For the text-containing cell, return its midpoint in (X, Y) coordinate format. 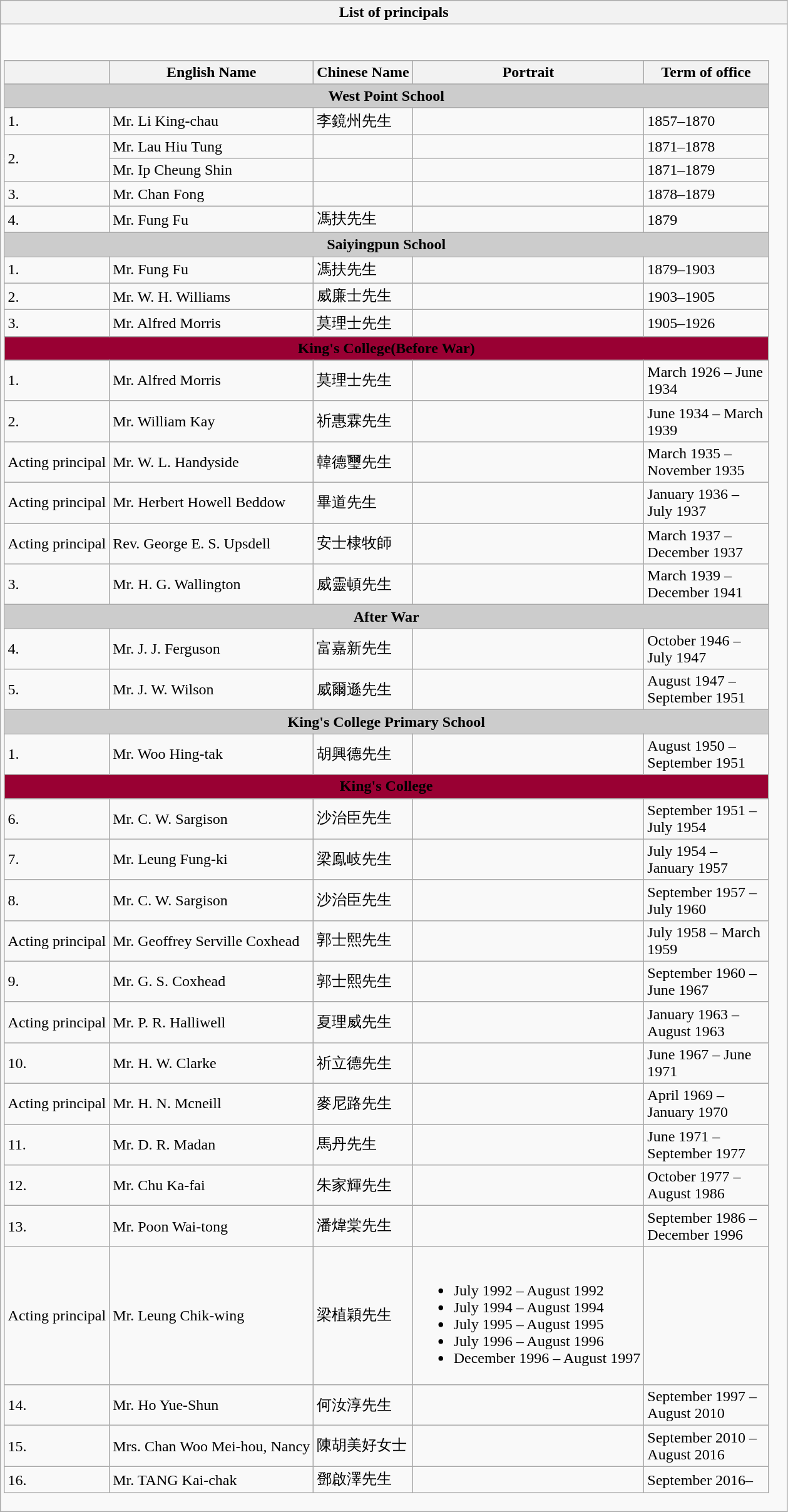
Mr. J. J. Ferguson (212, 649)
10. (57, 1063)
Mr. Lau Hiu Tung (212, 147)
Mr. William Kay (212, 421)
1905–1926 (706, 323)
English Name (212, 72)
Mr. Chu Ka-fai (212, 1186)
1879–1903 (706, 270)
韓德璽先生 (363, 462)
September 1960 – June 1967 (706, 982)
Mr. H. G. Wallington (212, 585)
Mr. D. R. Madan (212, 1144)
鄧啟澤先生 (363, 1480)
威爾遜先生 (363, 690)
August 1947 – September 1951 (706, 690)
Mr. W. L. Handyside (212, 462)
1903–1905 (706, 297)
Mr. Li King-chau (212, 121)
January 1936 – July 1937 (706, 503)
Mr. Herbert Howell Beddow (212, 503)
June 1934 – March 1939 (706, 421)
Mr. H. N. Mcneill (212, 1104)
胡興德先生 (363, 754)
Rev. George E. S. Upsdell (212, 543)
馬丹先生 (363, 1144)
March 1937 – December 1937 (706, 543)
6. (57, 819)
9. (57, 982)
何汝淳先生 (363, 1405)
祈立德先生 (363, 1063)
September 1957 – July 1960 (706, 900)
潘煒棠先生 (363, 1226)
14. (57, 1405)
June 1971 – September 1977 (706, 1144)
畢道先生 (363, 503)
Chinese Name (363, 72)
Term of office (706, 72)
陳胡美好女士 (363, 1446)
September 2010 – August 2016 (706, 1446)
11. (57, 1144)
Mr. Woo Hing-tak (212, 754)
李鏡州先生 (363, 121)
Mr. Chan Fong (212, 194)
March 1939 – December 1941 (706, 585)
16. (57, 1480)
April 1969 – January 1970 (706, 1104)
List of principals (394, 13)
September 1951 – July 1954 (706, 819)
Mr. J. W. Wilson (212, 690)
麥尼路先生 (363, 1104)
朱家輝先生 (363, 1186)
8. (57, 900)
October 1946 – July 1947 (706, 649)
July 1958 – March 1959 (706, 940)
Saiyingpun School (386, 245)
October 1977 – August 1986 (706, 1186)
安士棣牧師 (363, 543)
1857–1870 (706, 121)
July 1992 – August 1992July 1994 – August 1994July 1995 – August 1995July 1996 – August 1996December 1996 – August 1997 (528, 1316)
March 1926 – June 1934 (706, 381)
Mr. W. H. Williams (212, 297)
威廉士先生 (363, 297)
Mr. Ip Cheung Shin (212, 170)
7. (57, 859)
Mr. P. R. Halliwell (212, 1022)
梁鳯岐先生 (363, 859)
富嘉新先生 (363, 649)
Mr. H. W. Clarke (212, 1063)
Mr. Poon Wai-tong (212, 1226)
Mrs. Chan Woo Mei-hou, Nancy (212, 1446)
September 1986 – December 1996 (706, 1226)
Portrait (528, 72)
March 1935 – November 1935 (706, 462)
King's College (386, 786)
August 1950 – September 1951 (706, 754)
June 1967 – June 1971 (706, 1063)
威靈頓先生 (363, 585)
July 1954 – January 1957 (706, 859)
West Point School (386, 96)
15. (57, 1446)
祈惠霖先生 (363, 421)
September 2016– (706, 1480)
1879 (706, 219)
January 1963 – August 1963 (706, 1022)
1871–1878 (706, 147)
Mr. Leung Chik-wing (212, 1316)
1871–1879 (706, 170)
September 1997 – August 2010 (706, 1405)
Mr. Leung Fung-ki (212, 859)
5. (57, 690)
Mr. Geoffrey Serville Coxhead (212, 940)
13. (57, 1226)
King's College(Before War) (386, 348)
12. (57, 1186)
King's College Primary School (386, 722)
Mr. G. S. Coxhead (212, 982)
1878–1879 (706, 194)
梁植穎先生 (363, 1316)
Mr. TANG Kai-chak (212, 1480)
Mr. Ho Yue-Shun (212, 1405)
夏理威先生 (363, 1022)
After War (386, 617)
